Pinpoint the cell where the given text exists, returning its [X, Y] midpoint coordinate. 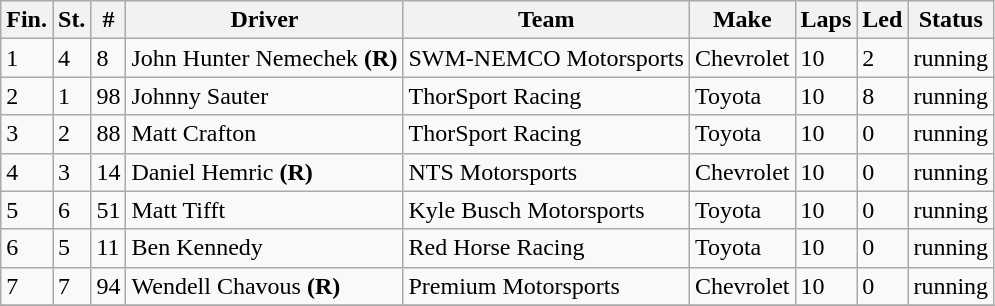
Premium Motorsports [546, 286]
Fin. [27, 20]
SWM-NEMCO Motorsports [546, 58]
NTS Motorsports [546, 172]
Matt Crafton [264, 134]
14 [108, 172]
# [108, 20]
51 [108, 210]
John Hunter Nemechek (R) [264, 58]
Daniel Hemric (R) [264, 172]
Make [742, 20]
Wendell Chavous (R) [264, 286]
Matt Tifft [264, 210]
Ben Kennedy [264, 248]
Driver [264, 20]
11 [108, 248]
Team [546, 20]
94 [108, 286]
98 [108, 96]
Status [951, 20]
88 [108, 134]
St. [71, 20]
Red Horse Racing [546, 248]
Laps [826, 20]
Kyle Busch Motorsports [546, 210]
Johnny Sauter [264, 96]
Led [882, 20]
